Pinpoint the cell where the given text exists, returning its (X, Y) midpoint coordinate. 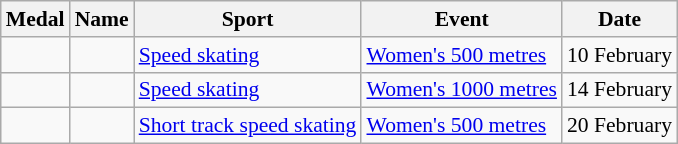
Short track speed skating (248, 126)
20 February (620, 126)
14 February (620, 90)
Sport (248, 19)
Event (462, 19)
10 February (620, 55)
Women's 1000 metres (462, 90)
Name (102, 19)
Medal (36, 19)
Date (620, 19)
